Identify which cell holds the provided text, then report its (x, y) central coordinate. 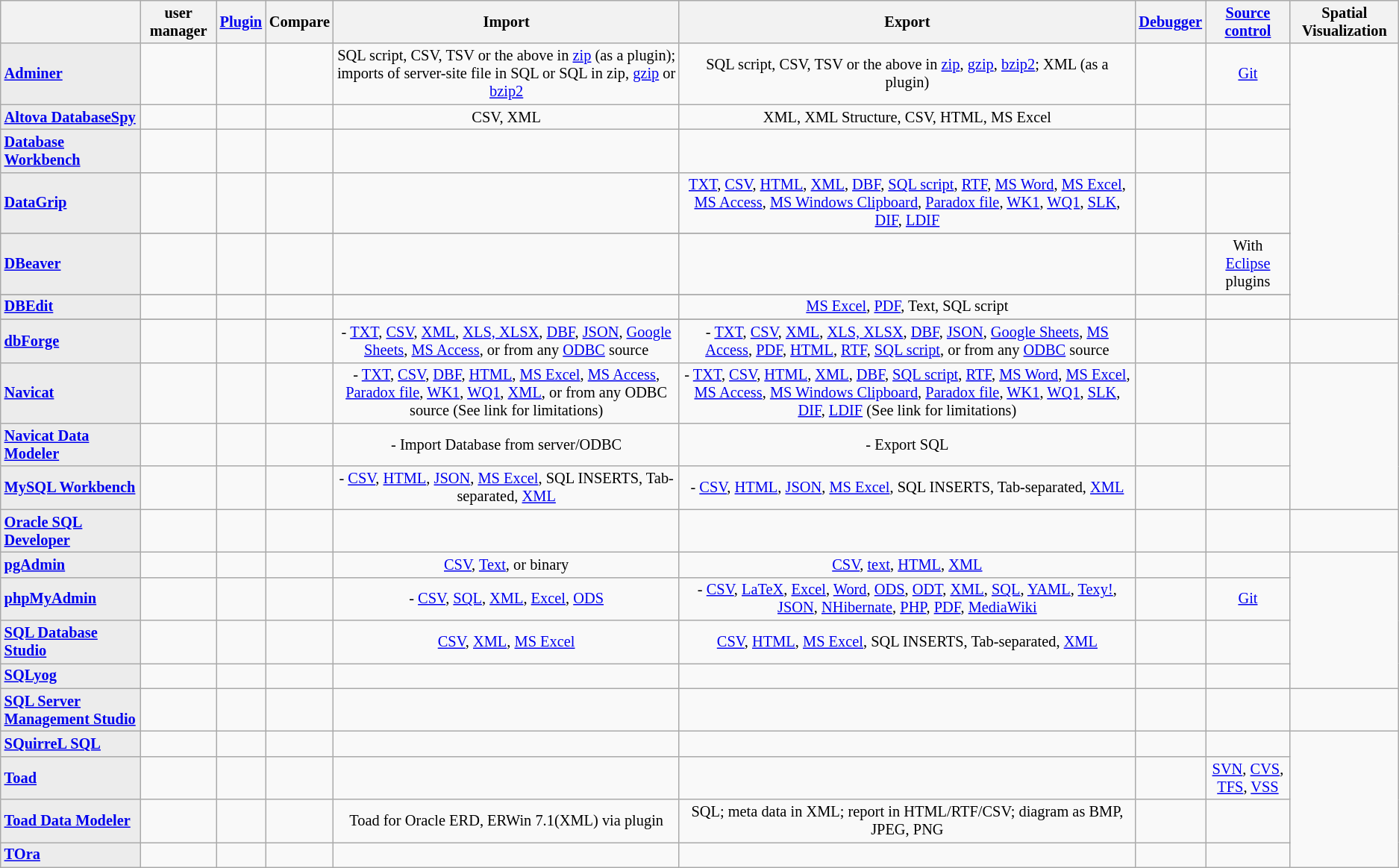
Compare (300, 22)
Altova DatabaseSpy (71, 117)
SQL Server Management Studio (71, 710)
DBeaver (71, 264)
SQL Database Studio (71, 642)
SQL script, CSV, TSV or the above in zip, gzip, bzip2; XML (as a plugin) (907, 74)
dbForge (71, 341)
XML, XML Structure, CSV, HTML, MS Excel (907, 117)
Source control (1248, 22)
- TXT, CSV, XML, XLS, XLSX, DBF, JSON, Google Sheets, MS Access, or from any ODBC source (507, 341)
DBEdit (71, 306)
With Eclipse plugins (1248, 264)
Export (907, 22)
Import (507, 22)
SQL script, CSV, TSV or the above in zip (as a plugin); imports of server-site file in SQL or SQL in zip, gzip or bzip2 (507, 74)
Oracle SQL Developer (71, 531)
TOra (71, 855)
SVN, CVS, TFS, VSS (1248, 778)
Adminer (71, 74)
Navicat (71, 393)
Toad (71, 778)
Toad for Oracle ERD, ERWin 7.1(XML) via plugin (507, 821)
CSV, HTML, MS Excel, SQL INSERTS, Tab-separated, XML (907, 642)
Database Workbench (71, 151)
TXT, CSV, HTML, XML, DBF, SQL script, RTF, MS Word, MS Excel, MS Access, MS Windows Clipboard, Paradox file, WK1, WQ1, SLK, DIF, LDIF (907, 203)
CSV, text, HTML, XML (907, 564)
- Import Database from server/ODBC (507, 444)
- Export SQL (907, 444)
pgAdmin (71, 564)
Debugger (1170, 22)
Navicat Data Modeler (71, 444)
- CSV, LaTeX, Excel, Word, ODS, ODT, XML, SQL, YAML, Texy!, JSON, NHibernate, PHP, PDF, MediaWiki (907, 599)
MS Excel, PDF, Text, SQL script (907, 306)
- CSV, SQL, XML, Excel, ODS (507, 599)
SQLyog (71, 676)
SQL; meta data in XML; report in HTML/RTF/CSV; diagram as BMP, JPEG, PNG (907, 821)
CSV, Text, or binary (507, 564)
phpMyAdmin (71, 599)
CSV, XML, MS Excel (507, 642)
- TXT, CSV, DBF, HTML, MS Excel, MS Access, Paradox file, WK1, WQ1, XML, or from any ODBC source (See link for limitations) (507, 393)
Toad Data Modeler (71, 821)
MySQL Workbench (71, 488)
CSV, XML (507, 117)
Plugin (241, 22)
SQuirreL SQL (71, 743)
DataGrip (71, 203)
Spatial Visualization (1345, 22)
- TXT, CSV, XML, XLS, XLSX, DBF, JSON, Google Sheets, MS Access, PDF, HTML, RTF, SQL script, or from any ODBC source (907, 341)
user manager (179, 22)
